For the text-containing cell, return its midpoint in [X, Y] coordinate format. 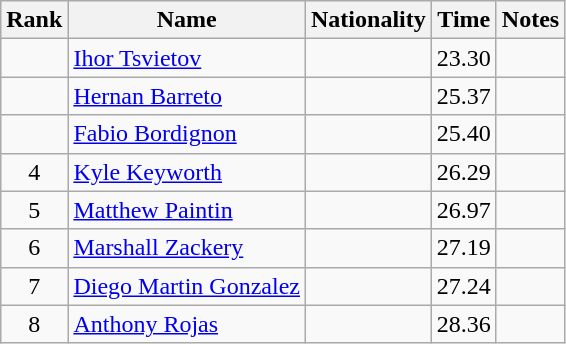
Hernan Barreto [187, 96]
23.30 [464, 58]
Fabio Bordignon [187, 134]
Kyle Keyworth [187, 172]
Rank [34, 20]
6 [34, 248]
Name [187, 20]
28.36 [464, 324]
Time [464, 20]
Matthew Paintin [187, 210]
Notes [530, 20]
25.40 [464, 134]
8 [34, 324]
27.24 [464, 286]
27.19 [464, 248]
7 [34, 286]
26.97 [464, 210]
Ihor Tsvietov [187, 58]
25.37 [464, 96]
26.29 [464, 172]
Diego Martin Gonzalez [187, 286]
Marshall Zackery [187, 248]
Nationality [369, 20]
4 [34, 172]
Anthony Rojas [187, 324]
5 [34, 210]
